Provide the [X, Y] coordinate of the cell's center where the given text is located.  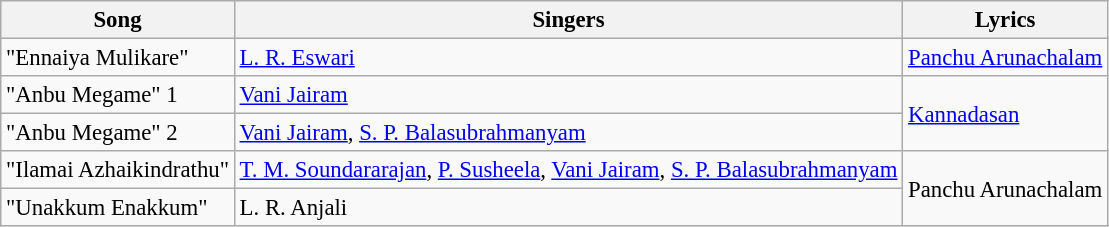
T. M. Soundararajan, P. Susheela, Vani Jairam, S. P. Balasubrahmanyam [568, 170]
Song [118, 20]
L. R. Eswari [568, 58]
Kannadasan [1006, 114]
"Unakkum Enakkum" [118, 208]
Vani Jairam [568, 95]
L. R. Anjali [568, 208]
"Ennaiya Mulikare" [118, 58]
"Ilamai Azhaikindrathu" [118, 170]
Vani Jairam, S. P. Balasubrahmanyam [568, 133]
"Anbu Megame" 2 [118, 133]
Lyrics [1006, 20]
Singers [568, 20]
"Anbu Megame" 1 [118, 95]
